Output the [X, Y] coordinate of the center of the cell containing the given text.  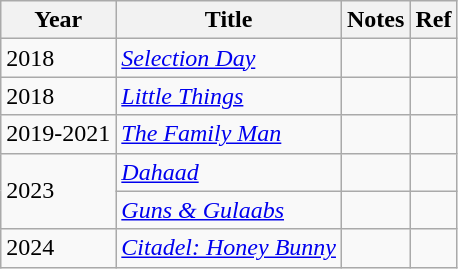
Selection Day [229, 58]
Ref [434, 20]
2024 [58, 248]
Notes [375, 20]
Little Things [229, 96]
Citadel: Honey Bunny [229, 248]
Year [58, 20]
Title [229, 20]
The Family Man [229, 134]
2019-2021 [58, 134]
Dahaad [229, 172]
2023 [58, 191]
Guns & Gulaabs [229, 210]
